Provide the (x, y) coordinate of the cell's center where the given text is located.  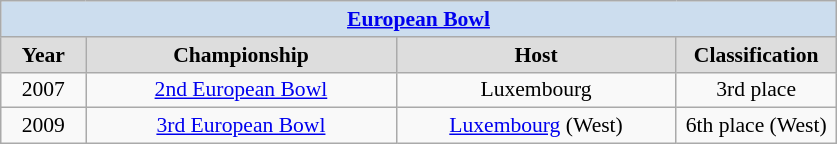
2009 (44, 126)
2007 (44, 90)
3rd place (756, 90)
European Bowl (419, 19)
3rd European Bowl (241, 126)
2nd European Bowl (241, 90)
Luxembourg (West) (536, 126)
Host (536, 55)
Year (44, 55)
Luxembourg (536, 90)
6th place (West) (756, 126)
Championship (241, 55)
Classification (756, 55)
